For the text-containing cell, return its midpoint in (X, Y) coordinate format. 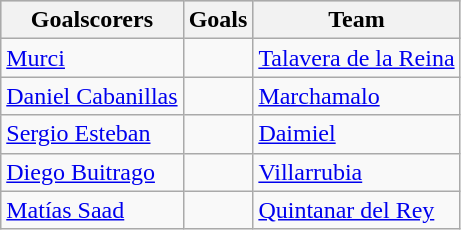
Villarrubia (356, 172)
Goalscorers (92, 20)
Murci (92, 58)
Talavera de la Reina (356, 58)
Marchamalo (356, 96)
Goals (218, 20)
Matías Saad (92, 210)
Daimiel (356, 134)
Team (356, 20)
Daniel Cabanillas (92, 96)
Sergio Esteban (92, 134)
Diego Buitrago (92, 172)
Quintanar del Rey (356, 210)
